Output the (X, Y) coordinate of the center of the cell containing the given text.  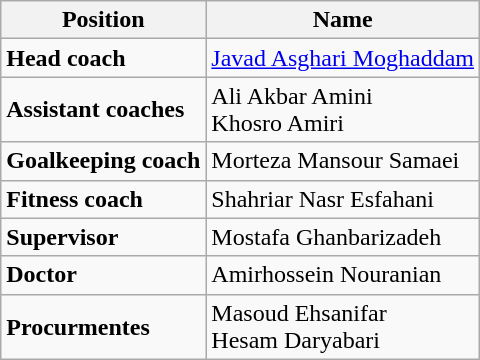
Amirhossein Nouranian (343, 275)
Masoud Ehsanifar Hesam Daryabari (343, 326)
Assistant coaches (104, 110)
Head coach (104, 58)
Morteza Mansour Samaei (343, 161)
Position (104, 20)
Supervisor (104, 237)
Mostafa Ghanbarizadeh (343, 237)
Ali Akbar Amini Khosro Amiri (343, 110)
Doctor (104, 275)
Procurmentes (104, 326)
Fitness coach (104, 199)
Goalkeeping coach (104, 161)
Javad Asghari Moghaddam (343, 58)
Name (343, 20)
Shahriar Nasr Esfahani (343, 199)
